Extract the [X, Y] coordinate from the center of the cell holding the provided text.  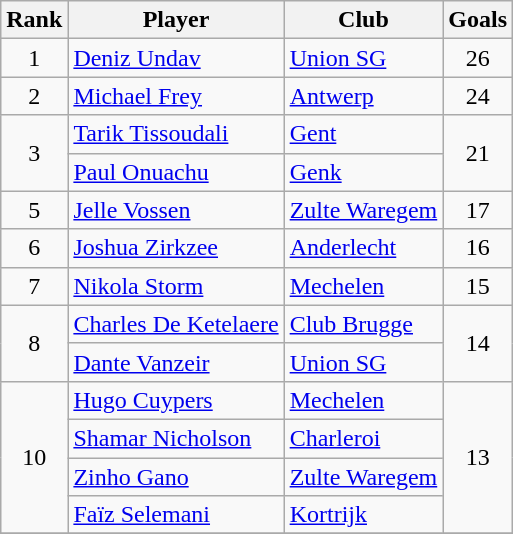
10 [34, 457]
Goals [478, 20]
15 [478, 286]
24 [478, 96]
Anderlecht [364, 248]
13 [478, 457]
Joshua Zirkzee [176, 248]
Dante Vanzeir [176, 362]
Club Brugge [364, 324]
26 [478, 58]
Faïz Selemani [176, 515]
3 [34, 153]
Zinho Gano [176, 477]
7 [34, 286]
Charles De Ketelaere [176, 324]
Paul Onuachu [176, 172]
17 [478, 210]
Charleroi [364, 438]
Jelle Vossen [176, 210]
Michael Frey [176, 96]
Hugo Cuypers [176, 400]
Club [364, 20]
1 [34, 58]
Kortrijk [364, 515]
14 [478, 343]
Player [176, 20]
21 [478, 153]
Nikola Storm [176, 286]
16 [478, 248]
6 [34, 248]
Gent [364, 134]
Deniz Undav [176, 58]
Tarik Tissoudali [176, 134]
Shamar Nicholson [176, 438]
2 [34, 96]
5 [34, 210]
8 [34, 343]
Antwerp [364, 96]
Rank [34, 20]
Genk [364, 172]
